For the text-containing cell, return its midpoint in (x, y) coordinate format. 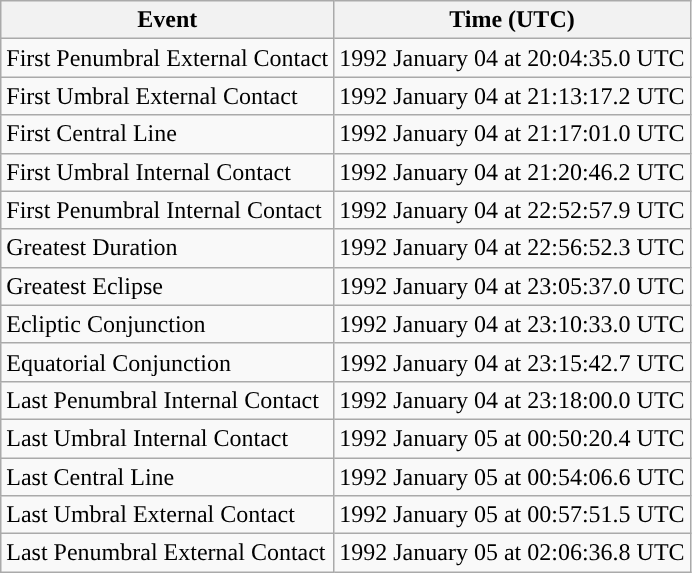
1992 January 04 at 22:52:57.9 UTC (512, 210)
1992 January 04 at 21:20:46.2 UTC (512, 172)
Ecliptic Conjunction (168, 324)
First Umbral External Contact (168, 96)
Equatorial Conjunction (168, 362)
Last Umbral Internal Contact (168, 438)
1992 January 04 at 20:04:35.0 UTC (512, 58)
First Central Line (168, 134)
1992 January 04 at 23:18:00.0 UTC (512, 400)
Last Penumbral External Contact (168, 553)
Last Umbral External Contact (168, 515)
Last Central Line (168, 477)
1992 January 04 at 21:13:17.2 UTC (512, 96)
Greatest Eclipse (168, 286)
Greatest Duration (168, 248)
1992 January 05 at 00:54:06.6 UTC (512, 477)
Last Penumbral Internal Contact (168, 400)
Event (168, 20)
Time (UTC) (512, 20)
First Penumbral Internal Contact (168, 210)
1992 January 04 at 22:56:52.3 UTC (512, 248)
1992 January 04 at 23:05:37.0 UTC (512, 286)
First Penumbral External Contact (168, 58)
1992 January 05 at 00:50:20.4 UTC (512, 438)
1992 January 05 at 02:06:36.8 UTC (512, 553)
1992 January 04 at 23:10:33.0 UTC (512, 324)
1992 January 05 at 00:57:51.5 UTC (512, 515)
1992 January 04 at 23:15:42.7 UTC (512, 362)
1992 January 04 at 21:17:01.0 UTC (512, 134)
First Umbral Internal Contact (168, 172)
